Pinpoint the cell where the given text exists, returning its [x, y] midpoint coordinate. 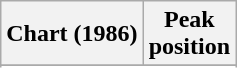
Chart (1986) [72, 34]
Peakposition [189, 34]
